Detect which cell encompasses the target text, then output its (X, Y) center coordinate. 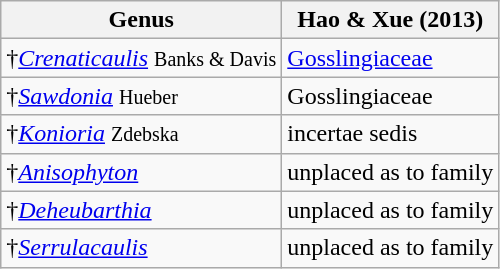
†Konioria Zdebska (142, 134)
†Anisophyton (142, 172)
†Serrulacaulis (142, 248)
Hao & Xue (2013) (390, 20)
incertae sedis (390, 134)
†Deheubarthia (142, 210)
†Sawdonia Hueber (142, 96)
†Crenaticaulis Banks & Davis (142, 58)
Genus (142, 20)
